Return (X, Y) of the center of cell containing provided text 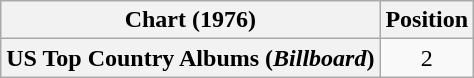
US Top Country Albums (Billboard) (190, 58)
Position (427, 20)
Chart (1976) (190, 20)
2 (427, 58)
